Return the [x, y] coordinate for the center point of the cell that contains the specified text.  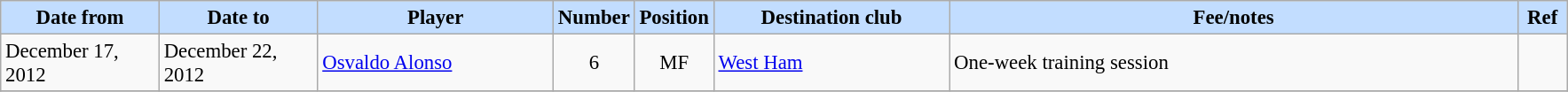
6 [595, 64]
Position [674, 18]
December 22, 2012 [238, 64]
Date from [80, 18]
One-week training session [1233, 64]
Fee/notes [1233, 18]
Date to [238, 18]
Number [595, 18]
West Ham [831, 64]
December 17, 2012 [80, 64]
Ref [1542, 18]
Destination club [831, 18]
MF [674, 64]
Osvaldo Alonso [436, 64]
Player [436, 18]
